Find where the given text appears and provide that cell's center as [x, y] coordinate. 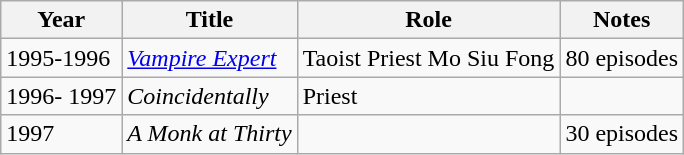
A Monk at Thirty [210, 134]
80 episodes [622, 58]
Role [428, 20]
1996- 1997 [62, 96]
1997 [62, 134]
Coincidentally [210, 96]
Year [62, 20]
1995-1996 [62, 58]
Vampire Expert [210, 58]
Taoist Priest Mo Siu Fong [428, 58]
Priest [428, 96]
30 episodes [622, 134]
Notes [622, 20]
Title [210, 20]
